Find where the given text appears and provide that cell's center as [x, y] coordinate. 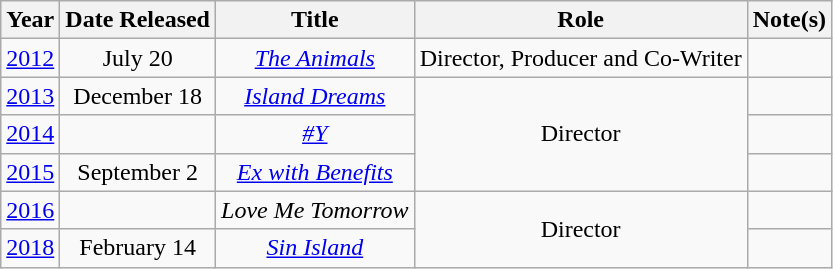
2012 [30, 58]
December 18 [138, 96]
July 20 [138, 58]
Love Me Tomorrow [316, 210]
Date Released [138, 20]
Director, Producer and Co-Writer [580, 58]
2015 [30, 172]
Year [30, 20]
#Y [316, 134]
Island Dreams [316, 96]
February 14 [138, 248]
2016 [30, 210]
Note(s) [789, 20]
Sin Island [316, 248]
2018 [30, 248]
Ex with Benefits [316, 172]
September 2 [138, 172]
2014 [30, 134]
The Animals [316, 58]
Title [316, 20]
Role [580, 20]
2013 [30, 96]
